Detect which cell encompasses the target text, then output its (X, Y) center coordinate. 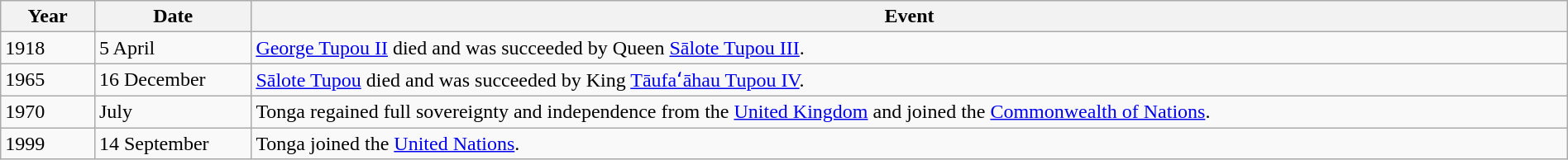
Date (172, 16)
Tonga regained full sovereignty and independence from the United Kingdom and joined the Commonwealth of Nations. (910, 111)
1970 (48, 111)
July (172, 111)
Tonga joined the United Nations. (910, 143)
Sālote Tupou died and was succeeded by King Tāufaʻāhau Tupou IV. (910, 80)
16 December (172, 80)
1999 (48, 143)
George Tupou II died and was succeeded by Queen Sālote Tupou III. (910, 48)
1965 (48, 80)
1918 (48, 48)
5 April (172, 48)
Year (48, 16)
Event (910, 16)
14 September (172, 143)
